Return the (X, Y) coordinate for the center point of the cell that contains the specified text.  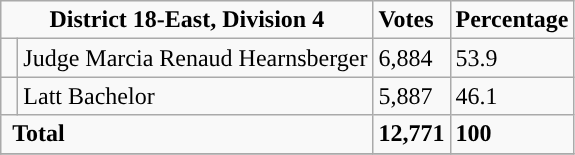
Percentage (512, 20)
46.1 (512, 96)
6,884 (412, 58)
Latt Bachelor (196, 96)
District 18-East, Division 4 (187, 20)
12,771 (412, 134)
100 (512, 134)
53.9 (512, 58)
5,887 (412, 96)
Total (187, 134)
Votes (412, 20)
Judge Marcia Renaud Hearnsberger (196, 58)
